Return (X, Y) of the center of cell containing provided text 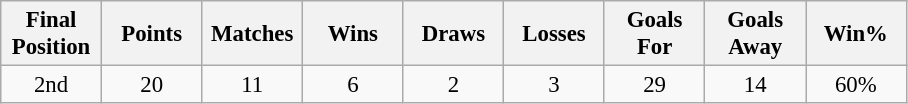
2 (454, 85)
20 (152, 85)
Points (152, 34)
3 (554, 85)
Goals For (654, 34)
Goals Away (756, 34)
29 (654, 85)
11 (252, 85)
60% (856, 85)
Wins (354, 34)
Win% (856, 34)
Losses (554, 34)
Matches (252, 34)
Final Position (52, 34)
Draws (454, 34)
2nd (52, 85)
6 (354, 85)
14 (756, 85)
